Extract the (X, Y) coordinate from the center of the cell holding the provided text.  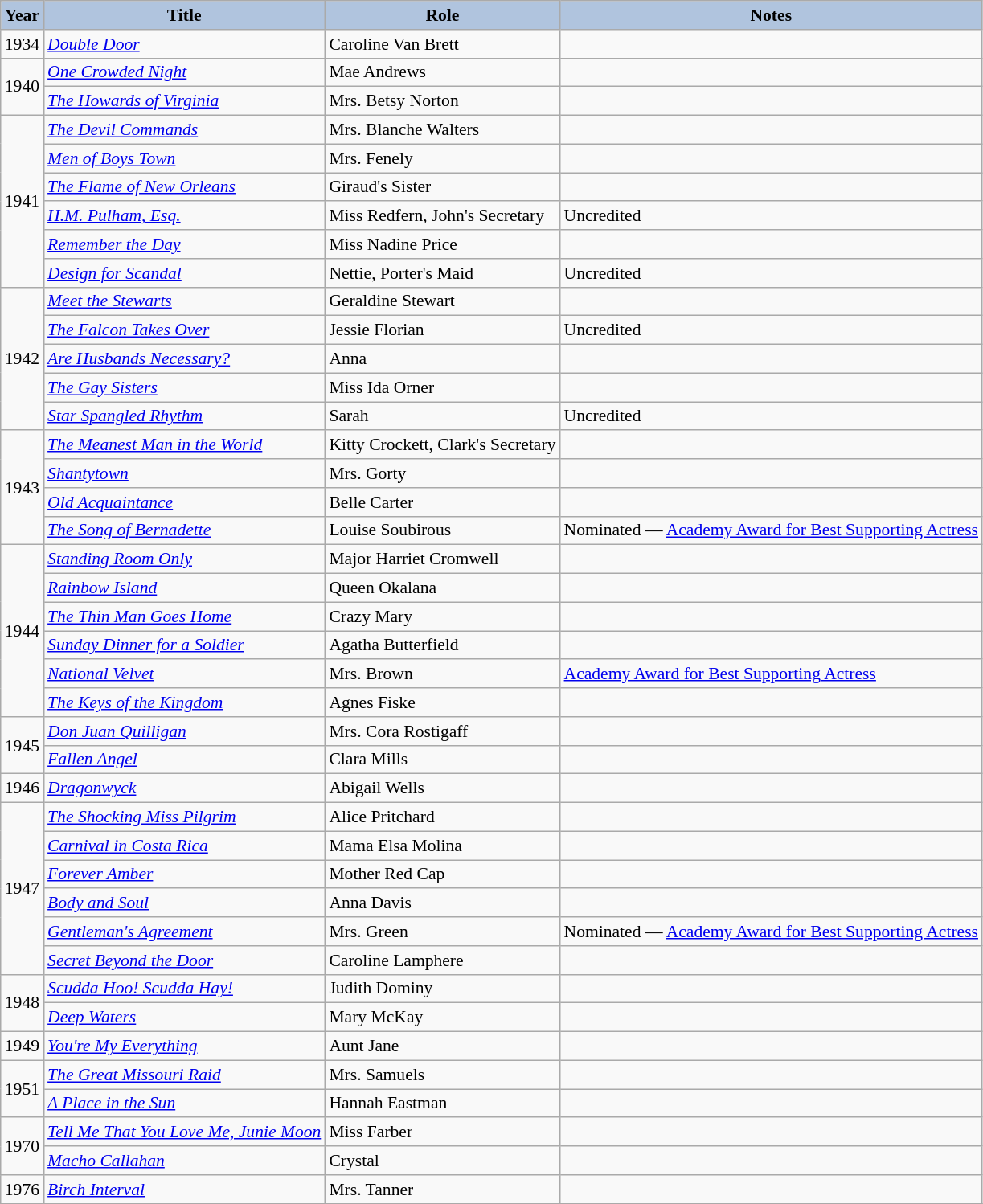
Aunt Jane (442, 1046)
Hannah Eastman (442, 1104)
Mrs. Green (442, 932)
Anna (442, 359)
The Gay Sisters (184, 387)
1970 (23, 1146)
H.M. Pulham, Esq. (184, 216)
Alice Pritchard (442, 817)
Star Spangled Rhythm (184, 416)
Miss Redfern, John's Secretary (442, 216)
The Keys of the Kingdom (184, 702)
Miss Nadine Price (442, 244)
The Great Missouri Raid (184, 1075)
Kitty Crockett, Clark's Secretary (442, 445)
Crystal (442, 1161)
Caroline Lamphere (442, 960)
Notes (772, 15)
1947 (23, 889)
Mrs. Tanner (442, 1190)
Mrs. Fenely (442, 158)
Anna Davis (442, 903)
Mrs. Blanche Walters (442, 130)
Clara Mills (442, 760)
1942 (23, 358)
1943 (23, 488)
Remember the Day (184, 244)
1948 (23, 1003)
Deep Waters (184, 1018)
Old Acquaintance (184, 502)
Academy Award for Best Supporting Actress (772, 674)
The Song of Bernadette (184, 530)
Miss Ida Orner (442, 387)
Design for Scandal (184, 273)
Geraldine Stewart (442, 301)
Mrs. Gorty (442, 473)
Belle Carter (442, 502)
The Flame of New Orleans (184, 187)
Mrs. Samuels (442, 1075)
Macho Callahan (184, 1161)
Mrs. Betsy Norton (442, 101)
Tell Me That You Love Me, Junie Moon (184, 1132)
1946 (23, 788)
1945 (23, 746)
The Howards of Virginia (184, 101)
You're My Everything (184, 1046)
Are Husbands Necessary? (184, 359)
Mary McKay (442, 1018)
Scudda Hoo! Scudda Hay! (184, 989)
Don Juan Quilligan (184, 731)
Birch Interval (184, 1190)
A Place in the Sun (184, 1104)
Mrs. Brown (442, 674)
One Crowded Night (184, 72)
Fallen Angel (184, 760)
Double Door (184, 44)
Miss Farber (442, 1132)
Body and Soul (184, 903)
Mama Elsa Molina (442, 846)
1951 (23, 1088)
Nettie, Porter's Maid (442, 273)
1949 (23, 1046)
Standing Room Only (184, 559)
Secret Beyond the Door (184, 960)
Queen Okalana (442, 588)
Louise Soubirous (442, 530)
Role (442, 15)
Sarah (442, 416)
Title (184, 15)
Carnival in Costa Rica (184, 846)
Major Harriet Cromwell (442, 559)
Agatha Butterfield (442, 645)
Forever Amber (184, 874)
1944 (23, 631)
Mother Red Cap (442, 874)
Meet the Stewarts (184, 301)
Giraud's Sister (442, 187)
1934 (23, 44)
The Devil Commands (184, 130)
The Shocking Miss Pilgrim (184, 817)
National Velvet (184, 674)
Mae Andrews (442, 72)
Abigail Wells (442, 788)
The Thin Man Goes Home (184, 616)
Rainbow Island (184, 588)
Jessie Florian (442, 330)
Agnes Fiske (442, 702)
Shantytown (184, 473)
Crazy Mary (442, 616)
1940 (23, 87)
1976 (23, 1190)
Men of Boys Town (184, 158)
Mrs. Cora Rostigaff (442, 731)
Sunday Dinner for a Soldier (184, 645)
1941 (23, 202)
Dragonwyck (184, 788)
The Falcon Takes Over (184, 330)
Caroline Van Brett (442, 44)
Year (23, 15)
Gentleman's Agreement (184, 932)
The Meanest Man in the World (184, 445)
Judith Dominy (442, 989)
